Extract the (X, Y) coordinate from the center of the cell holding the provided text.  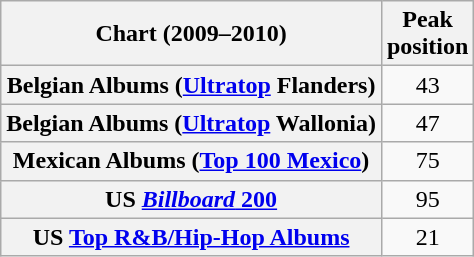
47 (427, 123)
Belgian Albums (Ultratop Wallonia) (192, 123)
Mexican Albums (Top 100 Mexico) (192, 161)
75 (427, 161)
Belgian Albums (Ultratop Flanders) (192, 85)
US Top R&B/Hip-Hop Albums (192, 237)
Chart (2009–2010) (192, 34)
43 (427, 85)
21 (427, 237)
US Billboard 200 (192, 199)
95 (427, 199)
Peakposition (427, 34)
